For the text-containing cell, return its midpoint in [X, Y] coordinate format. 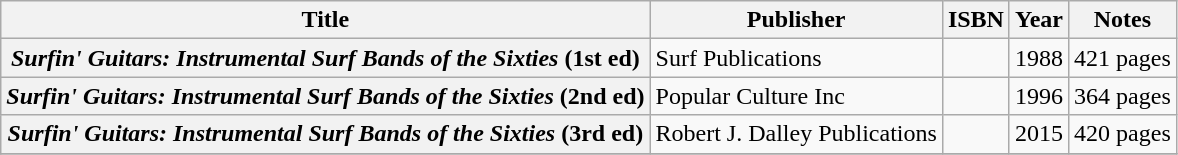
Surf Publications [796, 58]
364 pages [1123, 96]
Notes [1123, 20]
1996 [1038, 96]
Popular Culture Inc [796, 96]
Robert J. Dalley Publications [796, 134]
Surfin' Guitars: Instrumental Surf Bands of the Sixties (1st ed) [326, 58]
421 pages [1123, 58]
2015 [1038, 134]
Year [1038, 20]
Surfin' Guitars: Instrumental Surf Bands of the Sixties (3rd ed) [326, 134]
420 pages [1123, 134]
Publisher [796, 20]
Surfin' Guitars: Instrumental Surf Bands of the Sixties (2nd ed) [326, 96]
ISBN [976, 20]
1988 [1038, 58]
Title [326, 20]
